Return the (x, y) coordinate for the center point of the cell that contains the specified text.  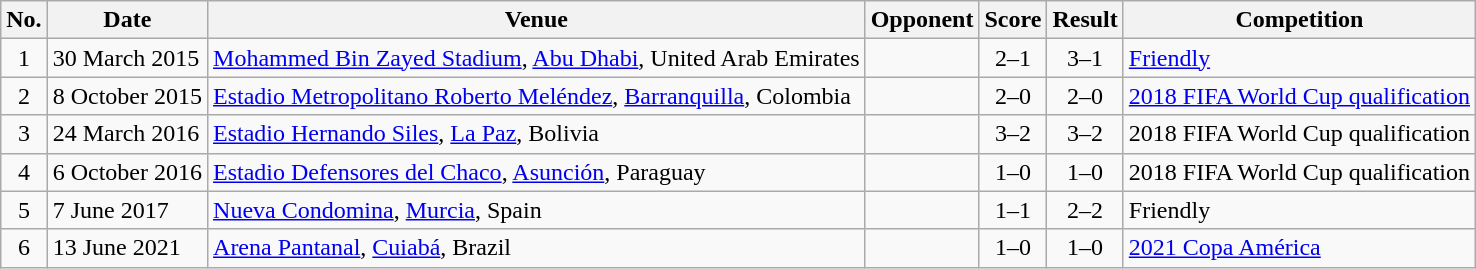
6 (24, 248)
Date (127, 20)
1 (24, 58)
6 October 2016 (127, 172)
2–2 (1085, 210)
24 March 2016 (127, 134)
3–1 (1085, 58)
Arena Pantanal, Cuiabá, Brazil (537, 248)
30 March 2015 (127, 58)
Competition (1299, 20)
2 (24, 96)
5 (24, 210)
4 (24, 172)
Nueva Condomina, Murcia, Spain (537, 210)
1–1 (1013, 210)
Estadio Metropolitano Roberto Meléndez, Barranquilla, Colombia (537, 96)
Score (1013, 20)
2021 Copa América (1299, 248)
Estadio Defensores del Chaco, Asunción, Paraguay (537, 172)
7 June 2017 (127, 210)
No. (24, 20)
3 (24, 134)
Opponent (922, 20)
Mohammed Bin Zayed Stadium, Abu Dhabi, United Arab Emirates (537, 58)
Venue (537, 20)
8 October 2015 (127, 96)
13 June 2021 (127, 248)
Estadio Hernando Siles, La Paz, Bolivia (537, 134)
2–1 (1013, 58)
Result (1085, 20)
